Capture the cell that displays the provided text and extract its [x, y] central coordinate. 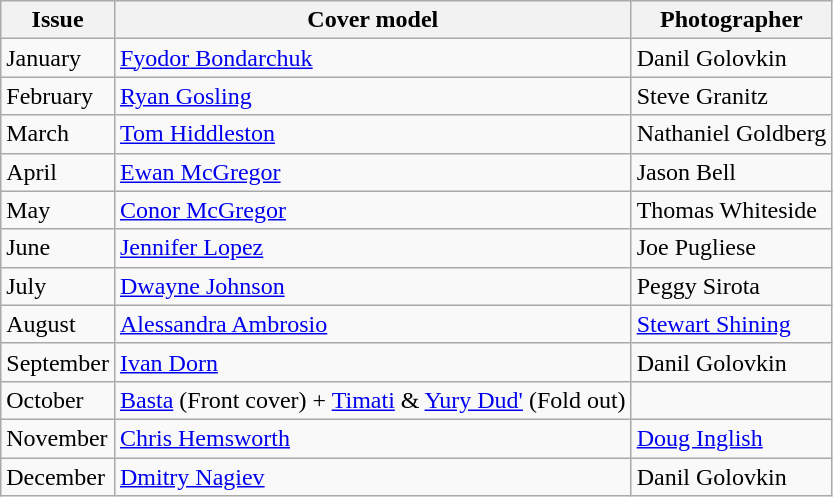
Photographer [732, 20]
May [58, 210]
Basta (Front cover) + Timati & Yury Dud' (Fold out) [372, 400]
Ryan Gosling [372, 96]
August [58, 324]
November [58, 438]
Jennifer Lopez [372, 248]
April [58, 172]
Stewart Shining [732, 324]
March [58, 134]
January [58, 58]
Cover model [372, 20]
Issue [58, 20]
Joe Pugliese [732, 248]
Ewan McGregor [372, 172]
February [58, 96]
Peggy Sirota [732, 286]
Alessandra Ambrosio [372, 324]
Jason Bell [732, 172]
December [58, 477]
Steve Granitz [732, 96]
July [58, 286]
Fyodor Bondarchuk [372, 58]
Dmitry Nagiev [372, 477]
Tom Hiddleston [372, 134]
October [58, 400]
Thomas Whiteside [732, 210]
June [58, 248]
Conor McGregor [372, 210]
Nathaniel Goldberg [732, 134]
Dwayne Johnson [372, 286]
Doug Inglish [732, 438]
Ivan Dorn [372, 362]
September [58, 362]
Chris Hemsworth [372, 438]
